Return the [x, y] coordinate for the center point of the cell that contains the specified text.  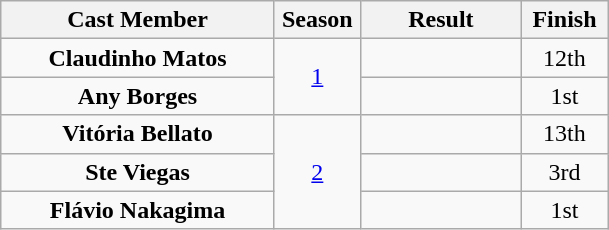
Vitória Bellato [138, 134]
Flávio Nakagima [138, 210]
Finish [564, 20]
13th [564, 134]
12th [564, 58]
Cast Member [138, 20]
Claudinho Matos [138, 58]
1 [317, 77]
3rd [564, 172]
Ste Viegas [138, 172]
2 [317, 172]
Season [317, 20]
Result [440, 20]
Any Borges [138, 96]
